Identify which cell holds the provided text, then report its (x, y) central coordinate. 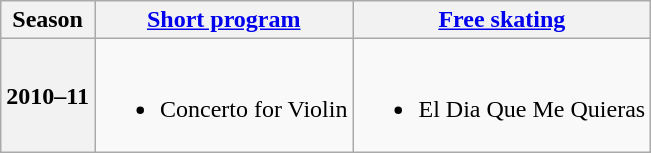
El Dia Que Me Quieras (502, 96)
Short program (223, 20)
2010–11 (48, 96)
Free skating (502, 20)
Season (48, 20)
Concerto for Violin (223, 96)
